Pinpoint the cell where the given text exists, returning its [X, Y] midpoint coordinate. 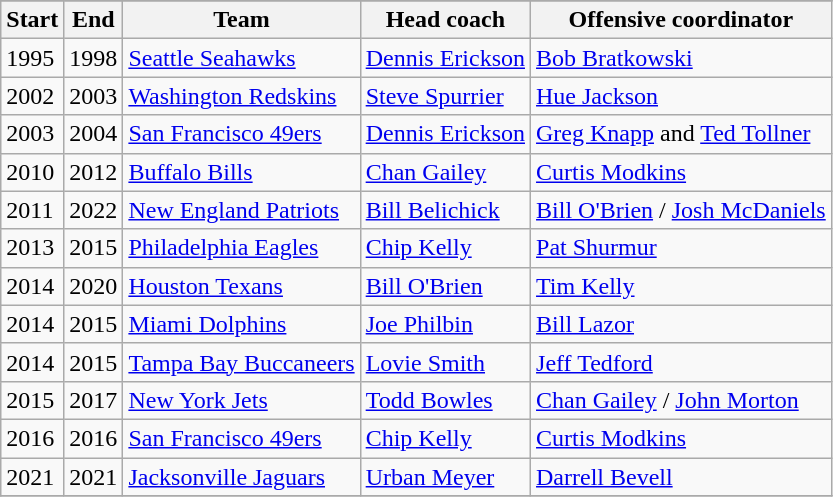
2004 [94, 134]
Jeff Tedford [682, 362]
2013 [32, 248]
1995 [32, 58]
2010 [32, 172]
Washington Redskins [242, 96]
1998 [94, 58]
New England Patriots [242, 210]
Buffalo Bills [242, 172]
Hue Jackson [682, 96]
Head coach [445, 20]
2012 [94, 172]
Miami Dolphins [242, 324]
2022 [94, 210]
End [94, 20]
Seattle Seahawks [242, 58]
Urban Meyer [445, 477]
Bill Belichick [445, 210]
Bill O'Brien / Josh McDaniels [682, 210]
Greg Knapp and Ted Tollner [682, 134]
Tampa Bay Buccaneers [242, 362]
Tim Kelly [682, 286]
Bill O'Brien [445, 286]
Bill Lazor [682, 324]
2020 [94, 286]
Offensive coordinator [682, 20]
Steve Spurrier [445, 96]
New York Jets [242, 400]
Pat Shurmur [682, 248]
Chan Gailey / John Morton [682, 400]
Houston Texans [242, 286]
Chan Gailey [445, 172]
Darrell Bevell [682, 477]
2002 [32, 96]
Start [32, 20]
2011 [32, 210]
Philadelphia Eagles [242, 248]
2017 [94, 400]
Todd Bowles [445, 400]
Lovie Smith [445, 362]
Team [242, 20]
Jacksonville Jaguars [242, 477]
Bob Bratkowski [682, 58]
Joe Philbin [445, 324]
